Capture the cell that displays the provided text and extract its [X, Y] central coordinate. 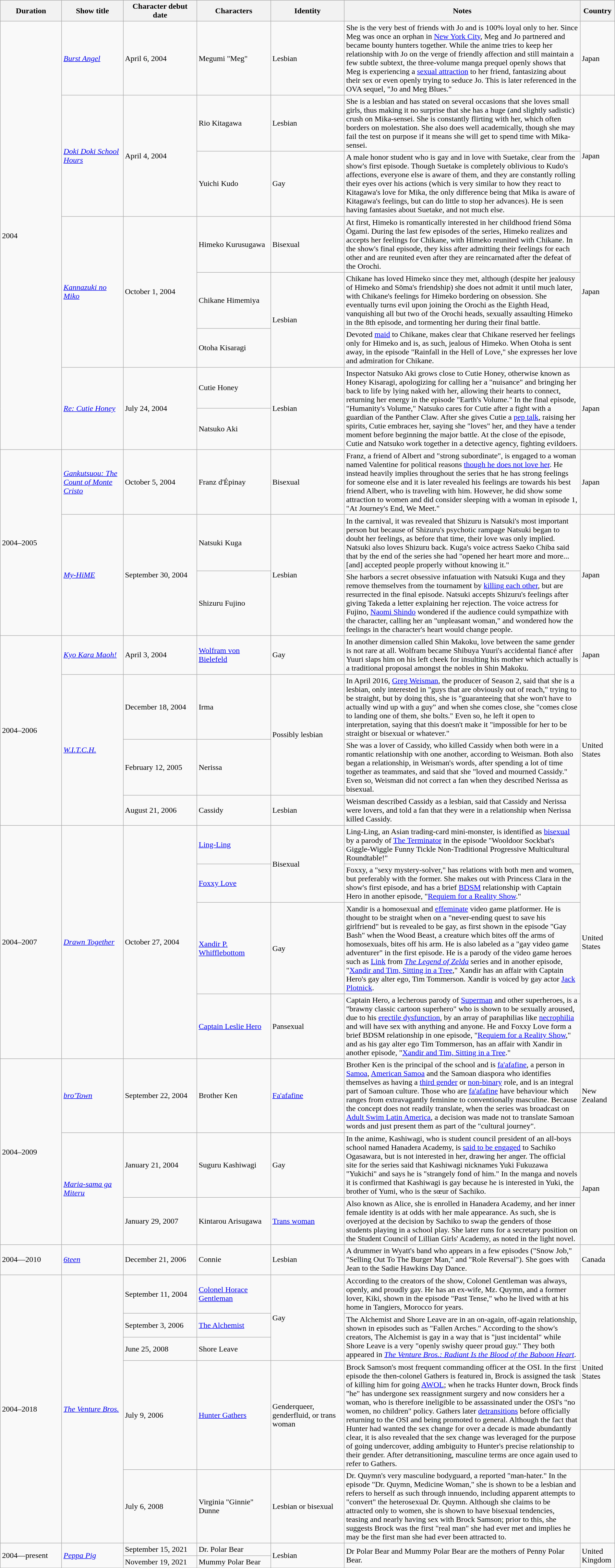
Genderqueer, genderfluid, or trans woman [307, 1415]
My-HiME [92, 575]
Dr. Polar Bear [234, 1549]
Character debut date [160, 11]
Burst Angel [92, 58]
Canada [597, 1260]
Rio Kitagawa [234, 123]
bro'Town [92, 1096]
Shizuru Fujino [234, 603]
Gankutsuou: The Count of Monte Cristo [92, 482]
Captain Leslie Hero [234, 1026]
Natsuki Kuga [234, 543]
Re: Cutie Honey [92, 408]
Xandir P. Whifflebottom [234, 948]
2004–2007 [31, 942]
Kannazuki no Miko [92, 291]
Kyo Kara Maoh! [92, 655]
2004–2006 [31, 730]
October 1, 2004 [160, 291]
September 15, 2021 [160, 1549]
Franz d'Épinay [234, 482]
Trans woman [307, 1221]
Fa'afafine [307, 1096]
Mummy Polar Bear [234, 1562]
The Alchemist [234, 1325]
Megumi "Meg" [234, 58]
October 27, 2004 [160, 942]
Yuichi Kudo [234, 184]
2004—present [31, 1555]
Pansexual [307, 1026]
April 3, 2004 [160, 655]
Cutie Honey [234, 388]
September 11, 2004 [160, 1294]
Himeko Kurusugawa [234, 244]
September 3, 2006 [160, 1325]
Nerissa [234, 767]
Drawn Together [92, 942]
6teen [92, 1260]
Connie [234, 1260]
Irma [234, 707]
Natsuko Aki [234, 429]
Ling-Ling [234, 845]
Duration [31, 11]
January 21, 2004 [160, 1165]
October 5, 2004 [160, 482]
September 30, 2004 [160, 575]
2004–2018 [31, 1409]
Maria-sama ga Miteru [92, 1189]
Possibly lesbian [307, 735]
January 29, 2007 [160, 1221]
November 19, 2021 [160, 1562]
Country [597, 11]
April 4, 2004 [160, 156]
2004–2005 [31, 543]
June 25, 2008 [160, 1349]
Lesbian or bisexual [307, 1506]
Doki Doki School Hours [92, 156]
July 9, 2006 [160, 1415]
December 21, 2006 [160, 1260]
Foxxy Love [234, 883]
July 6, 2008 [160, 1506]
Chikane Himemiya [234, 301]
August 21, 2006 [160, 810]
July 24, 2004 [160, 408]
Otoha Kisaragi [234, 348]
2004 [31, 236]
December 18, 2004 [160, 707]
United Kingdom [597, 1555]
Dr Polar Bear and Mummy Polar Bear are the mothers of Penny Polar Bear. [463, 1555]
2004–2009 [31, 1152]
Characters [234, 11]
September 22, 2004 [160, 1096]
W.I.T.C.H. [92, 750]
Brother Ken [234, 1096]
Wolfram von Bielefeld [234, 655]
Peppa Pig [92, 1555]
April 6, 2004 [160, 58]
February 12, 2005 [160, 767]
The Venture Bros. [92, 1409]
Identity [307, 11]
Notes [463, 11]
Show title [92, 11]
Hunter Gathers [234, 1415]
Virginia "Ginnie" Dunne [234, 1506]
Cassidy [234, 810]
New Zealand [597, 1096]
Kintarou Arisugawa [234, 1221]
2004—2010 [31, 1260]
Suguru Kashiwagi [234, 1165]
Shore Leave [234, 1349]
Colonel Horace Gentleman [234, 1294]
